Capture the cell that displays the provided text and extract its (x, y) central coordinate. 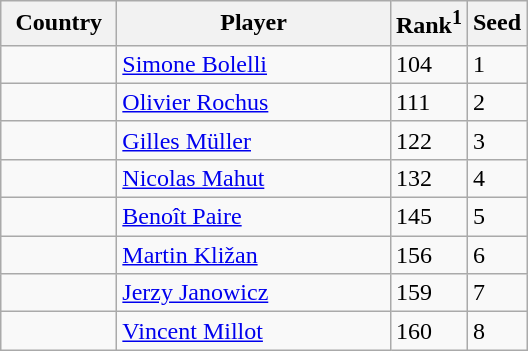
6 (496, 255)
Country (59, 24)
Simone Bolelli (254, 64)
2 (496, 102)
3 (496, 140)
4 (496, 178)
Olivier Rochus (254, 102)
111 (428, 102)
Rank1 (428, 24)
Nicolas Mahut (254, 178)
1 (496, 64)
8 (496, 331)
Gilles Müller (254, 140)
156 (428, 255)
132 (428, 178)
Player (254, 24)
145 (428, 217)
7 (496, 293)
Jerzy Janowicz (254, 293)
5 (496, 217)
Benoît Paire (254, 217)
160 (428, 331)
Seed (496, 24)
104 (428, 64)
122 (428, 140)
Martin Kližan (254, 255)
159 (428, 293)
Vincent Millot (254, 331)
